Capture the cell that displays the provided text and extract its (x, y) central coordinate. 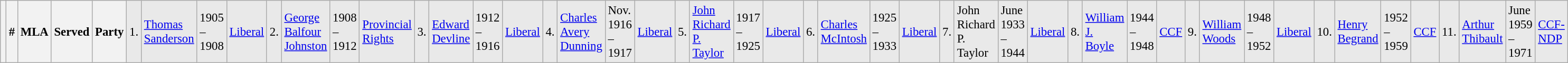
June 1959 – 1971 (1520, 31)
George Balfour Johnston (306, 31)
1948 – 1952 (1259, 31)
Charles McIntosh (844, 31)
Arthur Thibault (1482, 31)
4. (550, 31)
1944 – 1948 (1142, 31)
Nov. 1916 – 1917 (620, 31)
Provincial Rights (387, 31)
3. (422, 31)
1912 – 1916 (488, 31)
1952 – 1959 (1396, 31)
MLA (34, 31)
6. (811, 31)
9. (1193, 31)
10. (1324, 31)
June 1933 – 1944 (1013, 31)
1925 – 1933 (884, 31)
2. (274, 31)
Party (110, 31)
Charles Avery Dunning (581, 31)
5. (683, 31)
Edward Devline (451, 31)
Henry Begrand (1358, 31)
CCF-NDP (1551, 31)
William Woods (1222, 31)
1905 – 1908 (212, 31)
11. (1449, 31)
8. (1075, 31)
1908 – 1912 (345, 31)
Thomas Sanderson (169, 31)
1917 – 1925 (748, 31)
William J. Boyle (1104, 31)
# (12, 31)
7. (947, 31)
1. (134, 31)
Served (72, 31)
